Pinpoint the cell where the given text exists, returning its [X, Y] midpoint coordinate. 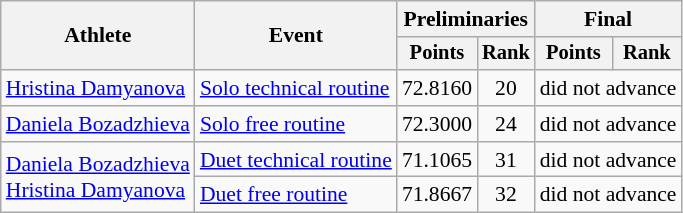
72.8160 [437, 88]
Duet free routine [296, 195]
Final [608, 19]
31 [506, 160]
Solo free routine [296, 124]
72.3000 [437, 124]
Hristina Damyanova [98, 88]
Daniela BozadzhievaHristina Damyanova [98, 178]
71.8667 [437, 195]
Event [296, 36]
Daniela Bozadzhieva [98, 124]
Preliminaries [466, 19]
20 [506, 88]
24 [506, 124]
32 [506, 195]
71.1065 [437, 160]
Solo technical routine [296, 88]
Athlete [98, 36]
Duet technical routine [296, 160]
